Provide the (x, y) coordinate of the cell's center where the given text is located.  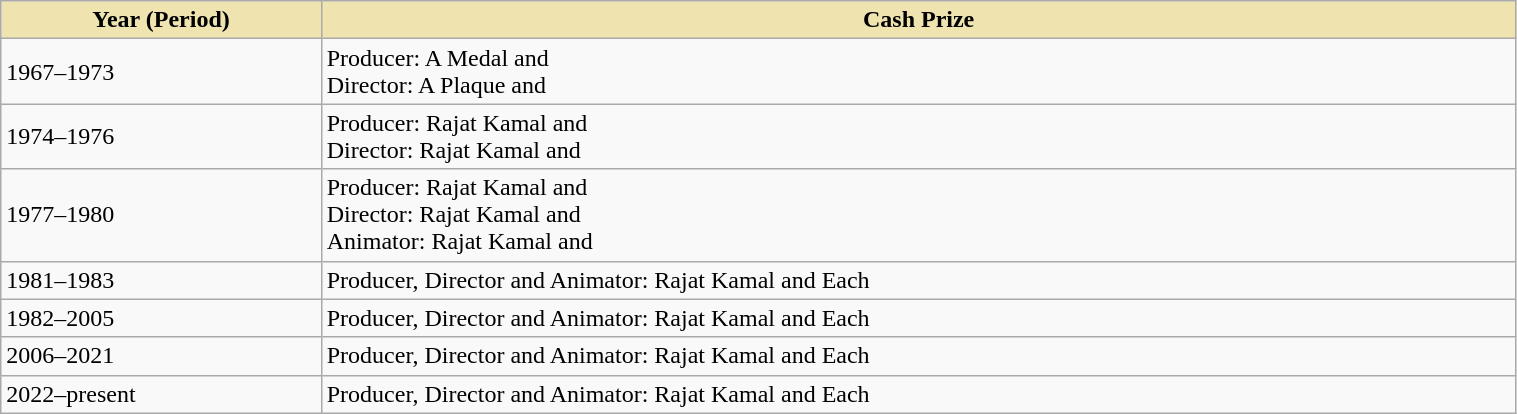
Year (Period) (161, 20)
Producer: Rajat Kamal and Director: Rajat Kamal and (918, 136)
1981–1983 (161, 280)
1977–1980 (161, 215)
Cash Prize (918, 20)
2022–present (161, 394)
Producer: A Medal and Director: A Plaque and (918, 72)
Producer: Rajat Kamal and Director: Rajat Kamal and Animator: Rajat Kamal and (918, 215)
2006–2021 (161, 356)
1982–2005 (161, 318)
1967–1973 (161, 72)
1974–1976 (161, 136)
